Provide the (x, y) coordinate of the cell's center where the given text is located.  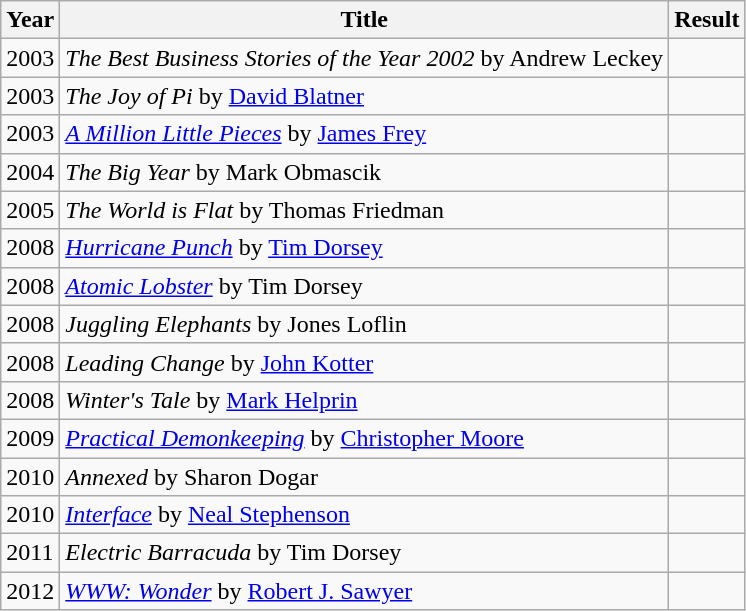
Winter's Tale by Mark Helprin (364, 400)
WWW: Wonder by Robert J. Sawyer (364, 591)
Juggling Elephants by Jones Loflin (364, 324)
Year (30, 20)
Hurricane Punch by Tim Dorsey (364, 248)
Annexed by Sharon Dogar (364, 477)
The Joy of Pi by David Blatner (364, 96)
The Best Business Stories of the Year 2002 by Andrew Leckey (364, 58)
A Million Little Pieces by James Frey (364, 134)
The Big Year by Mark Obmascik (364, 172)
Electric Barracuda by Tim Dorsey (364, 553)
2009 (30, 438)
Leading Change by John Kotter (364, 362)
2012 (30, 591)
Interface by Neal Stephenson (364, 515)
Practical Demonkeeping by Christopher Moore (364, 438)
The World is Flat by Thomas Friedman (364, 210)
Atomic Lobster by Tim Dorsey (364, 286)
Title (364, 20)
2004 (30, 172)
2005 (30, 210)
Result (707, 20)
2011 (30, 553)
